Detect which cell encompasses the target text, then output its (X, Y) center coordinate. 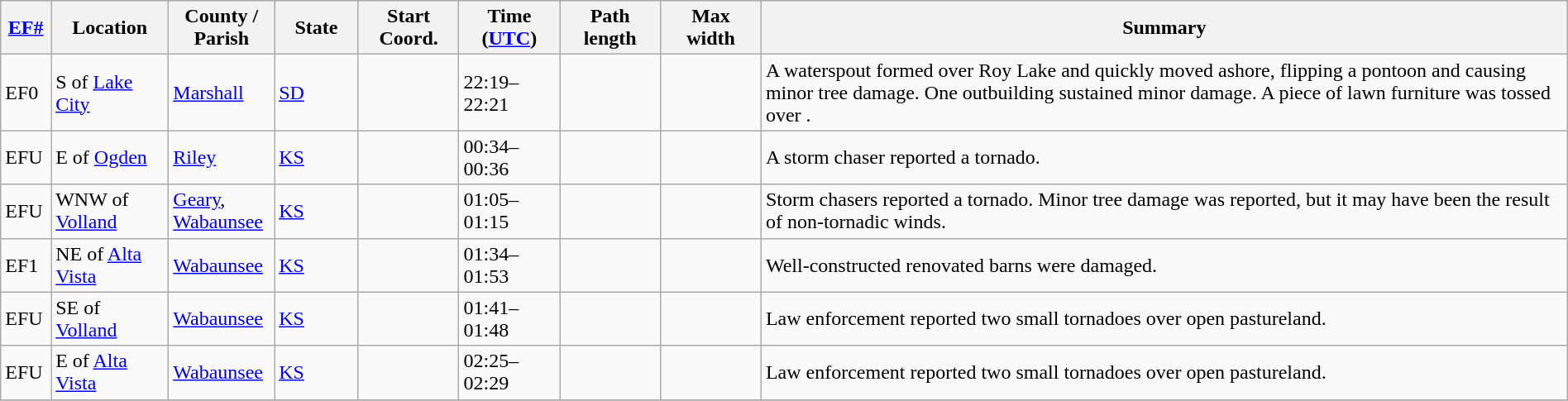
Time (UTC) (509, 28)
01:34–01:53 (509, 265)
S of Lake City (110, 93)
NE of Alta Vista (110, 265)
Marshall (222, 93)
State (317, 28)
Path length (610, 28)
00:34–00:36 (509, 157)
Well-constructed renovated barns were damaged. (1164, 265)
Location (110, 28)
EF# (26, 28)
County / Parish (222, 28)
22:19–22:21 (509, 93)
01:05–01:15 (509, 212)
Max width (711, 28)
SD (317, 93)
Storm chasers reported a tornado. Minor tree damage was reported, but it may have been the result of non-tornadic winds. (1164, 212)
EF1 (26, 265)
Start Coord. (409, 28)
Riley (222, 157)
Geary, Wabaunsee (222, 212)
SE of Volland (110, 319)
E of Alta Vista (110, 372)
02:25–02:29 (509, 372)
A storm chaser reported a tornado. (1164, 157)
E of Ogden (110, 157)
01:41–01:48 (509, 319)
WNW of Volland (110, 212)
EF0 (26, 93)
Summary (1164, 28)
